For the text-containing cell, return its midpoint in (x, y) coordinate format. 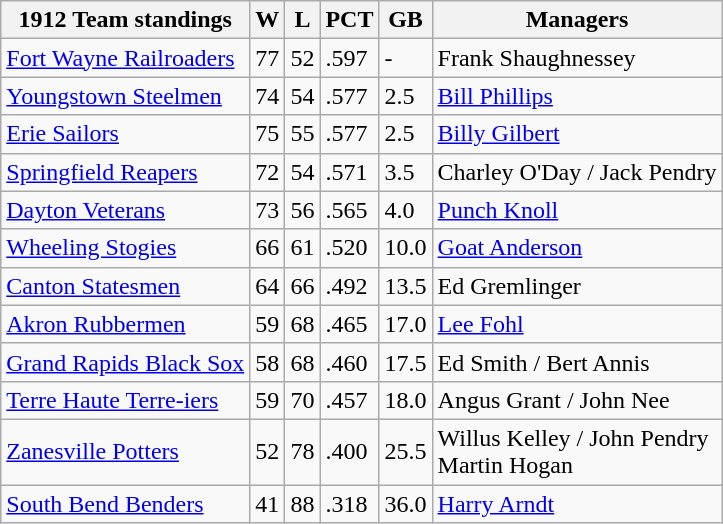
Akron Rubbermen (126, 324)
Ed Smith / Bert Annis (577, 362)
75 (268, 134)
Bill Phillips (577, 96)
78 (302, 452)
36.0 (406, 503)
Dayton Veterans (126, 210)
10.0 (406, 248)
.520 (350, 248)
Billy Gilbert (577, 134)
Erie Sailors (126, 134)
Frank Shaughnessey (577, 58)
70 (302, 400)
88 (302, 503)
Managers (577, 20)
.492 (350, 286)
.318 (350, 503)
Angus Grant / John Nee (577, 400)
1912 Team standings (126, 20)
4.0 (406, 210)
41 (268, 503)
.460 (350, 362)
Willus Kelley / John Pendry Martin Hogan (577, 452)
PCT (350, 20)
Canton Statesmen (126, 286)
Charley O'Day / Jack Pendry (577, 172)
Youngstown Steelmen (126, 96)
3.5 (406, 172)
Goat Anderson (577, 248)
W (268, 20)
58 (268, 362)
64 (268, 286)
- (406, 58)
GB (406, 20)
Harry Arndt (577, 503)
Zanesville Potters (126, 452)
77 (268, 58)
Grand Rapids Black Sox (126, 362)
73 (268, 210)
13.5 (406, 286)
.465 (350, 324)
55 (302, 134)
Wheeling Stogies (126, 248)
.400 (350, 452)
South Bend Benders (126, 503)
18.0 (406, 400)
L (302, 20)
17.5 (406, 362)
17.0 (406, 324)
56 (302, 210)
.571 (350, 172)
.597 (350, 58)
Terre Haute Terre-iers (126, 400)
.565 (350, 210)
Punch Knoll (577, 210)
Springfield Reapers (126, 172)
Lee Fohl (577, 324)
Fort Wayne Railroaders (126, 58)
25.5 (406, 452)
72 (268, 172)
Ed Gremlinger (577, 286)
74 (268, 96)
.457 (350, 400)
61 (302, 248)
